Determine the [X, Y] coordinate at the center of the cell enclosing the given text.  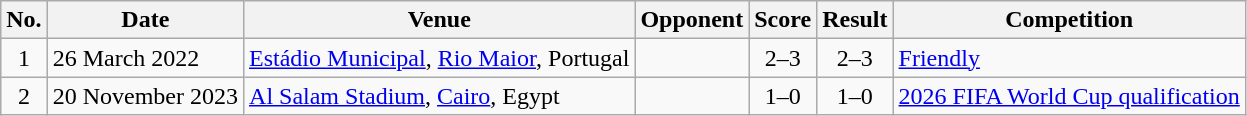
Result [855, 20]
2026 FIFA World Cup qualification [1069, 96]
Estádio Municipal, Rio Maior, Portugal [440, 58]
26 March 2022 [145, 58]
Friendly [1069, 58]
2 [24, 96]
Score [783, 20]
20 November 2023 [145, 96]
Date [145, 20]
Opponent [692, 20]
1 [24, 58]
Venue [440, 20]
No. [24, 20]
Competition [1069, 20]
Al Salam Stadium, Cairo, Egypt [440, 96]
